Provide the [x, y] coordinate of the cell's center where the given text is located.  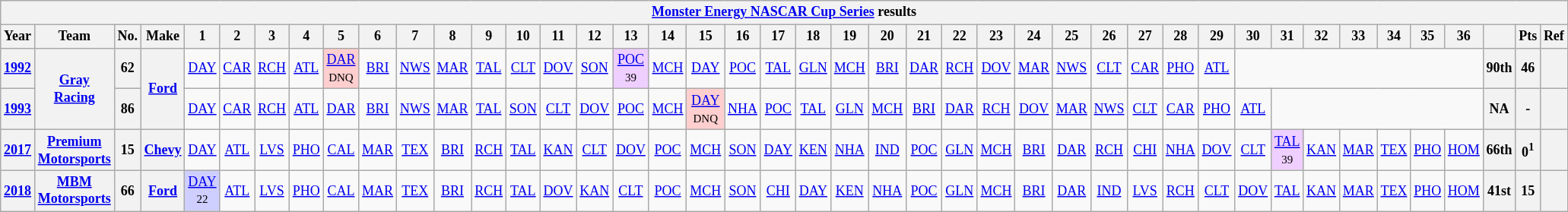
Chevy [163, 150]
1992 [18, 68]
Year [18, 36]
DAYDNQ [706, 109]
8 [452, 36]
1 [202, 36]
20 [887, 36]
26 [1109, 36]
Make [163, 36]
2017 [18, 150]
01 [1528, 150]
1993 [18, 109]
18 [813, 36]
33 [1358, 36]
14 [668, 36]
31 [1287, 36]
- [1528, 109]
Premium Motorsports [75, 150]
Team [75, 36]
21 [925, 36]
12 [595, 36]
4 [306, 36]
28 [1181, 36]
DARDNQ [341, 68]
30 [1253, 36]
62 [128, 68]
32 [1322, 36]
25 [1071, 36]
86 [128, 109]
10 [523, 36]
16 [743, 36]
Pts [1528, 36]
11 [558, 36]
41st [1500, 191]
34 [1394, 36]
35 [1428, 36]
29 [1217, 36]
13 [631, 36]
66 [128, 191]
66th [1500, 150]
22 [960, 36]
6 [378, 36]
46 [1528, 68]
POC39 [631, 68]
17 [778, 36]
No. [128, 36]
DAY22 [202, 191]
90th [1500, 68]
NA [1500, 109]
Gray Racing [75, 88]
TAL39 [1287, 150]
Monster Energy NASCAR Cup Series results [784, 12]
23 [996, 36]
7 [415, 36]
5 [341, 36]
36 [1463, 36]
19 [849, 36]
3 [272, 36]
MBM Motorsports [75, 191]
2 [237, 36]
2018 [18, 191]
Ref [1554, 36]
9 [489, 36]
27 [1145, 36]
24 [1034, 36]
